Find where the given text appears and provide that cell's center as (X, Y) coordinate. 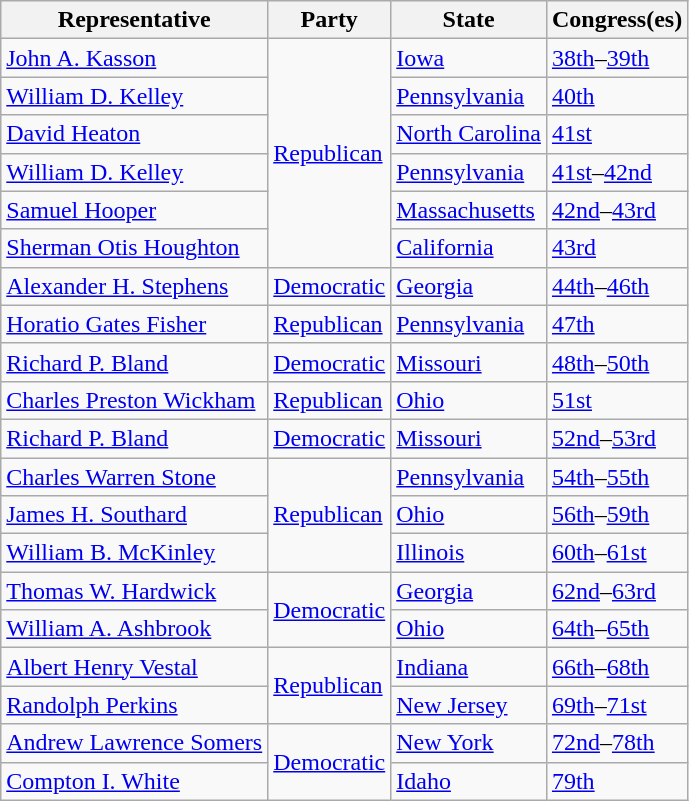
Iowa (469, 58)
Randolph Perkins (134, 705)
James H. Southard (134, 515)
Thomas W. Hardwick (134, 591)
North Carolina (469, 134)
Congress(es) (616, 20)
Compton I. White (134, 781)
66th–68th (616, 667)
60th–61st (616, 553)
Massachusetts (469, 210)
40th (616, 96)
42nd–43rd (616, 210)
Albert Henry Vestal (134, 667)
64th–65th (616, 629)
Illinois (469, 553)
Charles Warren Stone (134, 477)
Sherman Otis Houghton (134, 248)
State (469, 20)
Horatio Gates Fisher (134, 324)
56th–59th (616, 515)
Samuel Hooper (134, 210)
69th–71st (616, 705)
41st (616, 134)
47th (616, 324)
Representative (134, 20)
Idaho (469, 781)
Indiana (469, 667)
Charles Preston Wickham (134, 400)
51st (616, 400)
New Jersey (469, 705)
Party (330, 20)
52nd–53rd (616, 438)
79th (616, 781)
44th–46th (616, 286)
Alexander H. Stephens (134, 286)
New York (469, 743)
William B. McKinley (134, 553)
43rd (616, 248)
California (469, 248)
William A. Ashbrook (134, 629)
62nd–63rd (616, 591)
38th–39th (616, 58)
48th–50th (616, 362)
Andrew Lawrence Somers (134, 743)
John A. Kasson (134, 58)
54th–55th (616, 477)
David Heaton (134, 134)
72nd–78th (616, 743)
41st–42nd (616, 172)
